From the cell containing the given text, extract its center point as (X, Y) coordinate. 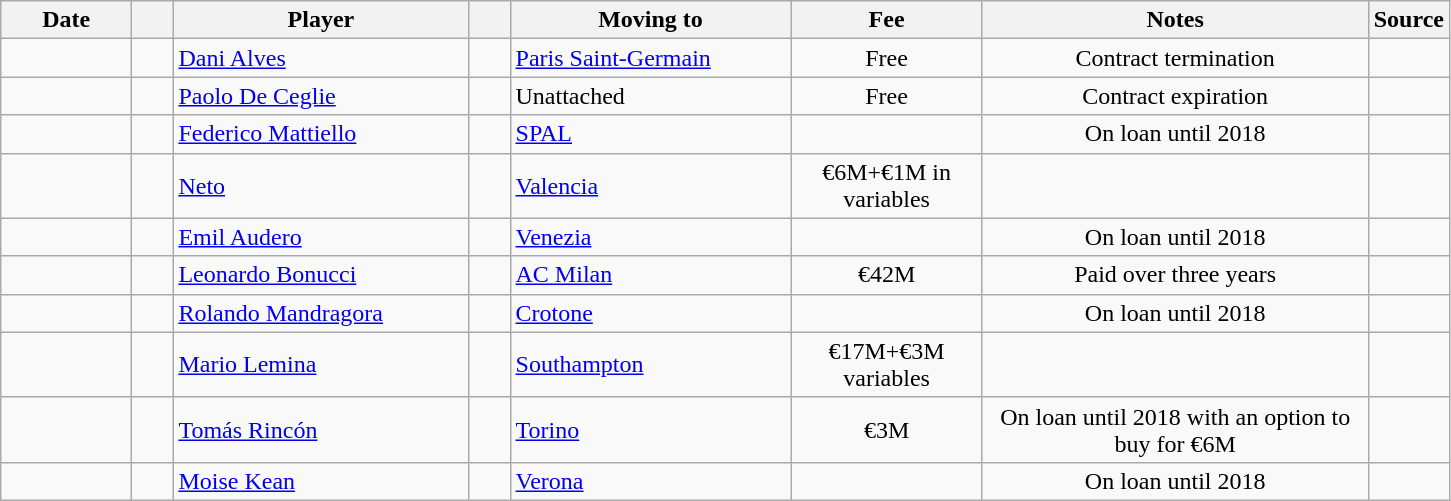
SPAL (650, 134)
Date (66, 20)
Crotone (650, 313)
Paolo De Ceglie (321, 96)
Federico Mattiello (321, 134)
Rolando Mandragora (321, 313)
Valencia (650, 186)
Unattached (650, 96)
Moise Kean (321, 481)
Moving to (650, 20)
On loan until 2018 with an option to buy for €6M (1175, 430)
€6M+€1M in variables (886, 186)
Paris Saint-Germain (650, 58)
Verona (650, 481)
Torino (650, 430)
Notes (1175, 20)
Mario Lemina (321, 364)
Emil Audero (321, 237)
Venezia (650, 237)
Dani Alves (321, 58)
Contract expiration (1175, 96)
Fee (886, 20)
Neto (321, 186)
Player (321, 20)
Southampton (650, 364)
Contract termination (1175, 58)
Paid over three years (1175, 275)
Tomás Rincón (321, 430)
€3M (886, 430)
Leonardo Bonucci (321, 275)
AC Milan (650, 275)
€42M (886, 275)
€17M+€3M variables (886, 364)
Source (1408, 20)
